Identify which cell holds the provided text, then report its [X, Y] central coordinate. 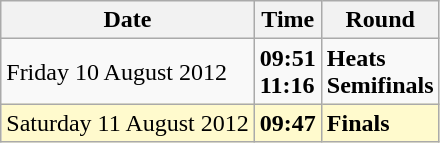
Date [128, 20]
Time [288, 20]
HeatsSemifinals [380, 72]
Finals [380, 123]
09:5111:16 [288, 72]
Friday 10 August 2012 [128, 72]
Saturday 11 August 2012 [128, 123]
09:47 [288, 123]
Round [380, 20]
